Extract the [X, Y] coordinate from the center of the cell holding the provided text.  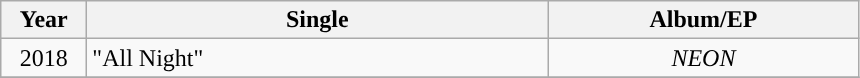
NEON [704, 58]
"All Night" [318, 58]
Album/EP [704, 20]
2018 [44, 58]
Year [44, 20]
Single [318, 20]
